Determine the [X, Y] coordinate at the center of the cell enclosing the given text.  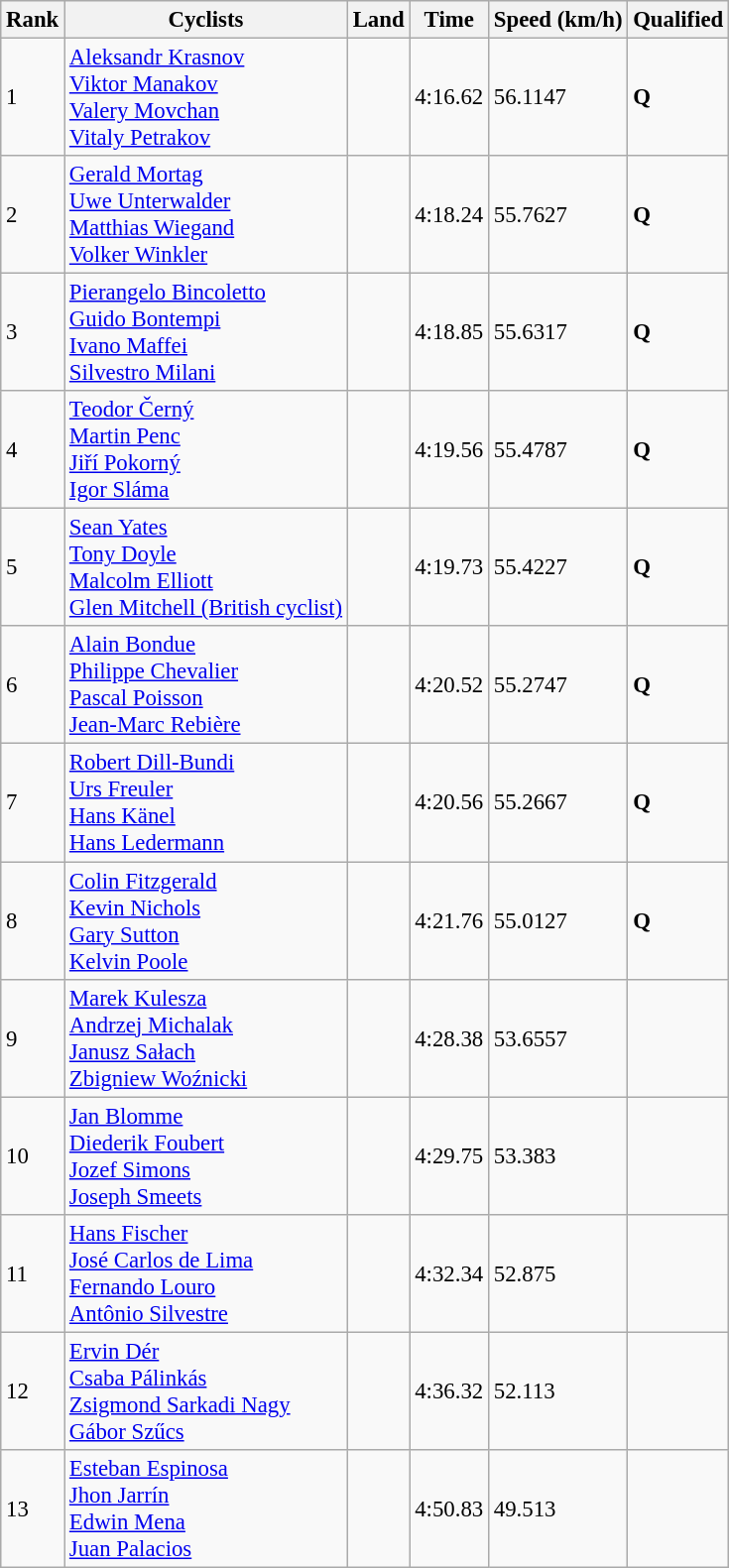
55.0127 [557, 920]
4:36.32 [449, 1390]
Esteban EspinosaJhon JarrínEdwin MenaJuan Palacios [206, 1509]
55.4787 [557, 450]
5 [33, 567]
9 [33, 1037]
Rank [33, 20]
Teodor ČernýMartin PencJiří PokornýIgor Sláma [206, 450]
2 [33, 214]
6 [33, 686]
4:20.52 [449, 686]
11 [33, 1273]
Robert Dill-BundiUrs FreulerHans KänelHans Ledermann [206, 803]
4:18.85 [449, 333]
Land [379, 20]
Hans FischerJosé Carlos de LimaFernando LouroAntônio Silvestre [206, 1273]
1 [33, 97]
4:18.24 [449, 214]
55.7627 [557, 214]
53.383 [557, 1156]
13 [33, 1509]
56.1147 [557, 97]
55.6317 [557, 333]
4:28.38 [449, 1037]
55.2747 [557, 686]
49.513 [557, 1509]
4 [33, 450]
Pierangelo BincolettoGuido BontempiIvano MaffeiSilvestro Milani [206, 333]
Qualified [678, 20]
Cyclists [206, 20]
Marek KuleszaAndrzej MichalakJanusz SałachZbigniew Woźnicki [206, 1037]
4:21.76 [449, 920]
4:19.56 [449, 450]
3 [33, 333]
Colin FitzgeraldKevin NicholsGary SuttonKelvin Poole [206, 920]
12 [33, 1390]
Alain BonduePhilippe ChevalierPascal PoissonJean-Marc Rebière [206, 686]
7 [33, 803]
4:32.34 [449, 1273]
4:20.56 [449, 803]
Sean YatesTony DoyleMalcolm ElliottGlen Mitchell (British cyclist) [206, 567]
4:19.73 [449, 567]
Jan BlommeDiederik FoubertJozef SimonsJoseph Smeets [206, 1156]
55.4227 [557, 567]
55.2667 [557, 803]
4:16.62 [449, 97]
Gerald MortagUwe UnterwalderMatthias WiegandVolker Winkler [206, 214]
8 [33, 920]
4:50.83 [449, 1509]
4:29.75 [449, 1156]
52.875 [557, 1273]
Aleksandr KrasnovViktor ManakovValery MovchanVitaly Petrakov [206, 97]
Time [449, 20]
10 [33, 1156]
Ervin DérCsaba PálinkásZsigmond Sarkadi NagyGábor Szűcs [206, 1390]
Speed (km/h) [557, 20]
52.113 [557, 1390]
53.6557 [557, 1037]
